Return (X, Y) of the center of cell containing provided text 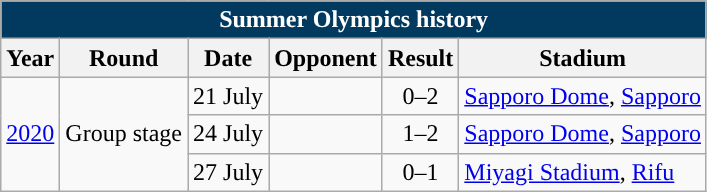
Miyagi Stadium, Rifu (583, 172)
Date (228, 58)
Round (124, 58)
0–2 (420, 96)
Opponent (326, 58)
0–1 (420, 172)
Stadium (583, 58)
Year (30, 58)
Result (420, 58)
1–2 (420, 134)
Summer Olympics history (354, 20)
2020 (30, 134)
21 July (228, 96)
24 July (228, 134)
Group stage (124, 134)
27 July (228, 172)
